From the cell containing the given text, extract its center point as (X, Y) coordinate. 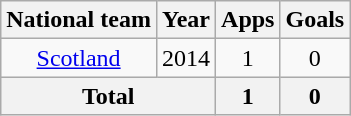
2014 (186, 58)
Goals (315, 20)
Apps (248, 20)
National team (79, 20)
Scotland (79, 58)
Year (186, 20)
Total (108, 96)
